For the text-containing cell, return its midpoint in [X, Y] coordinate format. 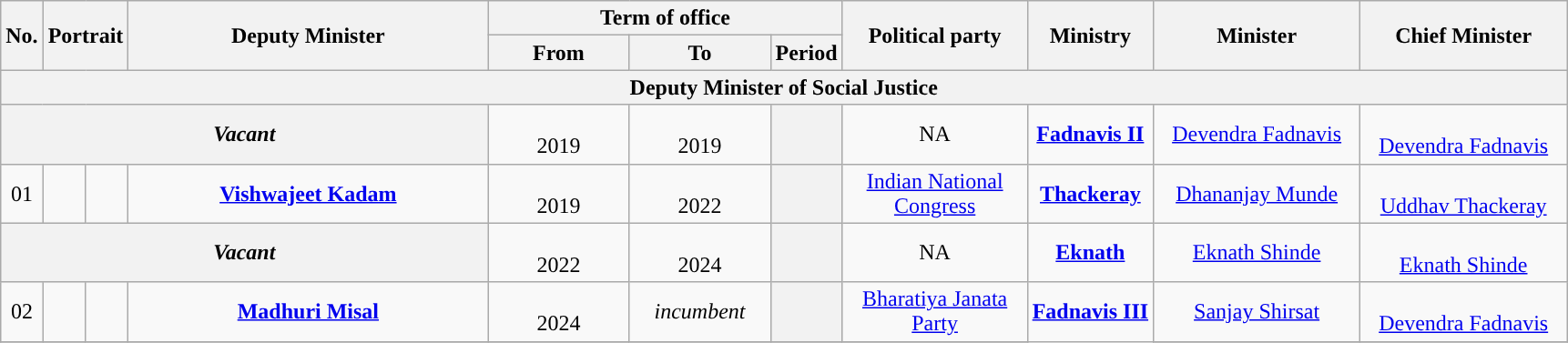
Dhananjay Munde [1257, 193]
Fadnavis II [1090, 135]
To [699, 53]
From [559, 53]
incumbent [699, 311]
Madhuri Misal [308, 311]
Vishwajeet Kadam [308, 193]
Uddhav Thackeray [1464, 193]
Fadnavis III [1090, 311]
Term of office [665, 18]
01 [22, 193]
Deputy Minister of Social Justice [784, 87]
Eknath [1090, 253]
No. [22, 35]
Thackeray [1090, 193]
02 [22, 311]
Indian National Congress [934, 193]
Portrait [86, 35]
Period [807, 53]
Chief Minister [1464, 35]
Ministry [1090, 35]
Bharatiya Janata Party [934, 311]
Minister [1257, 35]
Sanjay Shirsat [1257, 311]
Political party [934, 35]
Deputy Minister [308, 35]
